Capture the cell that displays the provided text and extract its (x, y) central coordinate. 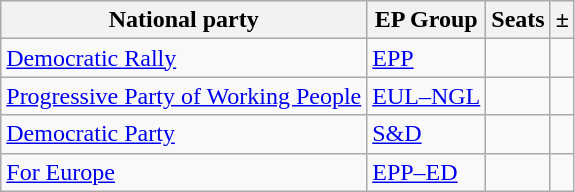
S&D (426, 134)
For Europe (184, 172)
Seats (518, 20)
Democratic Party (184, 134)
EPP (426, 58)
National party (184, 20)
Democratic Rally (184, 58)
EPP–ED (426, 172)
EP Group (426, 20)
EUL–NGL (426, 96)
Progressive Party of Working People (184, 96)
± (562, 20)
